Extract the (X, Y) coordinate from the center of the cell holding the provided text.  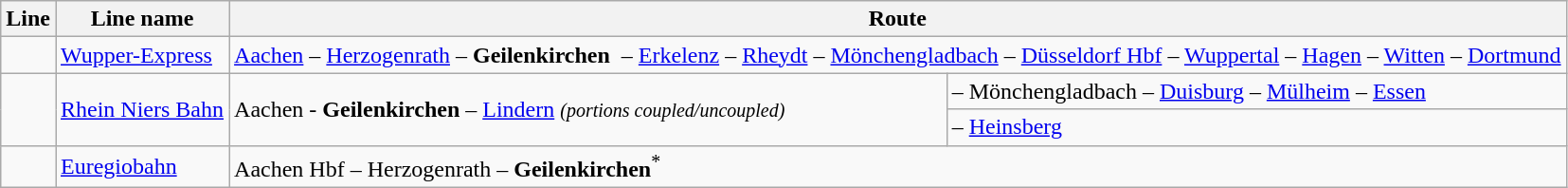
Rhein Niers Bahn (142, 109)
Aachen – Herzogenrath – Geilenkirchen – Erkelenz – Rheydt – Mönchengladbach – Düsseldorf Hbf – Wuppertal – Hagen – Witten – Dortmund (898, 55)
Route (898, 19)
– Mönchengladbach – Duisburg – Mülheim – Essen (1256, 91)
Line name (142, 19)
Wupper-Express (142, 55)
Aachen Hbf – Herzogenrath – Geilenkirchen* (898, 167)
Euregiobahn (142, 167)
– Heinsberg (1256, 127)
Line (28, 19)
Aachen - Geilenkirchen – Lindern (portions coupled/uncoupled) (588, 109)
